Extract the (X, Y) coordinate from the center of the cell holding the provided text.  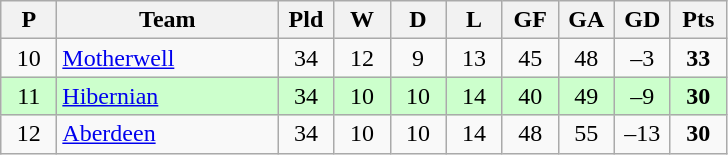
L (474, 20)
P (29, 20)
49 (586, 96)
11 (29, 96)
W (362, 20)
–3 (642, 58)
Motherwell (168, 58)
Aberdeen (168, 134)
GA (586, 20)
GF (530, 20)
Pld (306, 20)
–13 (642, 134)
55 (586, 134)
–9 (642, 96)
Pts (698, 20)
Hibernian (168, 96)
33 (698, 58)
D (418, 20)
9 (418, 58)
13 (474, 58)
GD (642, 20)
Team (168, 20)
40 (530, 96)
45 (530, 58)
